Return the [x, y] coordinate for the center point of the cell that contains the specified text.  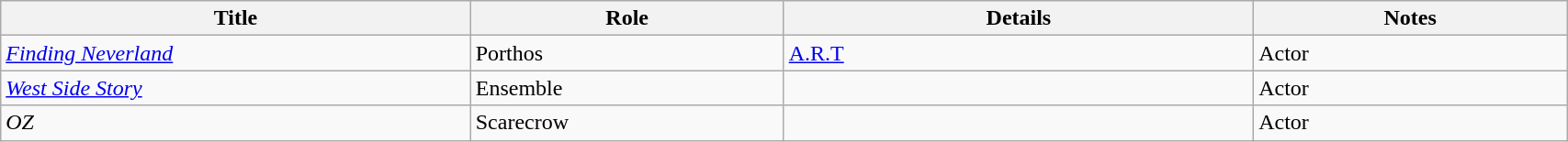
Ensemble [626, 88]
Porthos [626, 53]
Scarecrow [626, 123]
Finding Neverland [235, 53]
A.R.T [1018, 53]
Details [1018, 18]
Role [626, 18]
Notes [1411, 18]
OZ [235, 123]
West Side Story [235, 88]
Title [235, 18]
